Pinpoint the cell where the given text exists, returning its (x, y) midpoint coordinate. 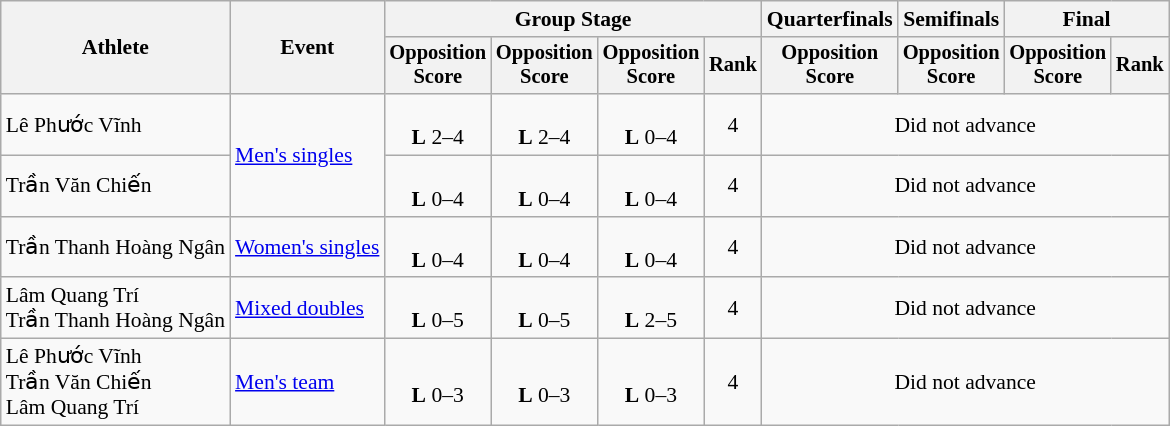
Semifinals (952, 19)
L 2–5 (652, 308)
Trần Văn Chiến (116, 186)
Women's singles (307, 248)
Group Stage (572, 19)
Lâm Quang TríTrần Thanh Hoàng Ngân (116, 308)
Mixed doubles (307, 308)
Men's team (307, 382)
Athlete (116, 48)
Trần Thanh Hoàng Ngân (116, 248)
Lê Phước Vĩnh (116, 124)
Quarterfinals (830, 19)
Men's singles (307, 155)
Final (1086, 19)
Lê Phước VĩnhTrần Văn ChiếnLâm Quang Trí (116, 382)
Event (307, 48)
